Scan for the cell matching the given text and deliver its (x, y) coordinate at center. 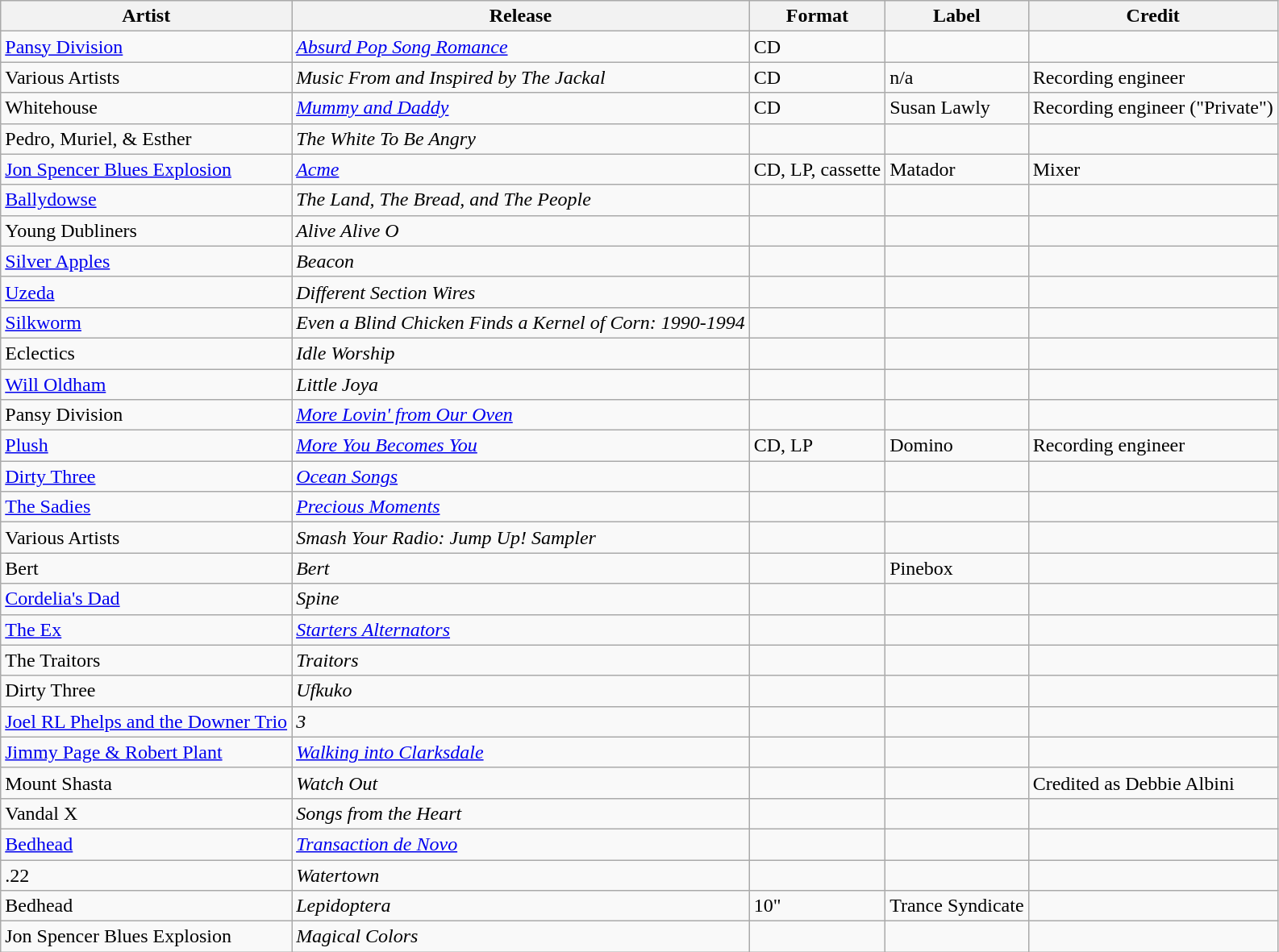
Absurd Pop Song Romance (521, 47)
Pinebox (956, 568)
The White To Be Angry (521, 139)
Artist (147, 16)
Joel RL Phelps and the Downer Trio (147, 721)
Alive Alive O (521, 231)
Will Oldham (147, 385)
Mount Shasta (147, 783)
Release (521, 16)
More You Becomes You (521, 446)
Watertown (521, 875)
Magical Colors (521, 937)
More Lovin' from Our Oven (521, 415)
Precious Moments (521, 507)
Trance Syndicate (956, 906)
Mixer (1153, 169)
Little Joya (521, 385)
Credited as Debbie Albini (1153, 783)
CD, LP, cassette (817, 169)
Transaction de Novo (521, 844)
Even a Blind Chicken Finds a Kernel of Corn: 1990-1994 (521, 322)
Uzeda (147, 292)
.22 (147, 875)
The Land, The Bread, and The People (521, 200)
Domino (956, 446)
Starters Alternators (521, 630)
Ocean Songs (521, 476)
Walking into Clarksdale (521, 752)
The Sadies (147, 507)
Ballydowse (147, 200)
Traitors (521, 660)
Silkworm (147, 322)
CD, LP (817, 446)
Format (817, 16)
Credit (1153, 16)
Silver Apples (147, 261)
Music From and Inspired by The Jackal (521, 77)
The Traitors (147, 660)
Cordelia's Dad (147, 599)
Idle Worship (521, 353)
Susan Lawly (956, 108)
Label (956, 16)
3 (521, 721)
Different Section Wires (521, 292)
Mummy and Daddy (521, 108)
Eclectics (147, 353)
Young Dubliners (147, 231)
10" (817, 906)
Watch Out (521, 783)
Jimmy Page & Robert Plant (147, 752)
The Ex (147, 630)
Matador (956, 169)
Vandal X (147, 813)
Pedro, Muriel, & Esther (147, 139)
Lepidoptera (521, 906)
n/a (956, 77)
Recording engineer ("Private") (1153, 108)
Spine (521, 599)
Plush (147, 446)
Songs from the Heart (521, 813)
Smash Your Radio: Jump Up! Sampler (521, 538)
Ufkuko (521, 691)
Whitehouse (147, 108)
Beacon (521, 261)
Acme (521, 169)
